Capture the cell that displays the provided text and extract its [X, Y] central coordinate. 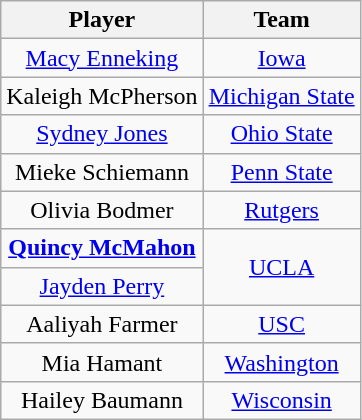
Kaleigh McPherson [102, 96]
Player [102, 20]
Macy Enneking [102, 58]
Olivia Bodmer [102, 210]
Aaliyah Farmer [102, 324]
Mia Hamant [102, 362]
Team [282, 20]
UCLA [282, 267]
Rutgers [282, 210]
Mieke Schiemann [102, 172]
Ohio State [282, 134]
Washington [282, 362]
Iowa [282, 58]
Quincy McMahon [102, 248]
Michigan State [282, 96]
Penn State [282, 172]
Wisconsin [282, 400]
Sydney Jones [102, 134]
Hailey Baumann [102, 400]
USC [282, 324]
Jayden Perry [102, 286]
